Pinpoint the cell where the given text exists, returning its [x, y] midpoint coordinate. 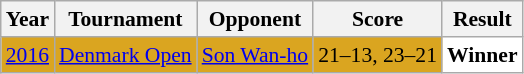
Score [378, 19]
Opponent [256, 19]
Son Wan-ho [256, 55]
2016 [28, 55]
Denmark Open [126, 55]
Tournament [126, 19]
21–13, 23–21 [378, 55]
Year [28, 19]
Winner [482, 55]
Result [482, 19]
